Find where the given text appears and provide that cell's center as (X, Y) coordinate. 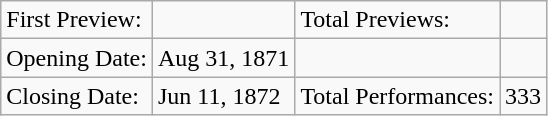
Jun 11, 1872 (223, 96)
333 (524, 96)
Total Performances: (398, 96)
Opening Date: (77, 58)
Total Previews: (398, 20)
Aug 31, 1871 (223, 58)
Closing Date: (77, 96)
First Preview: (77, 20)
